Identify which cell holds the provided text, then report its (x, y) central coordinate. 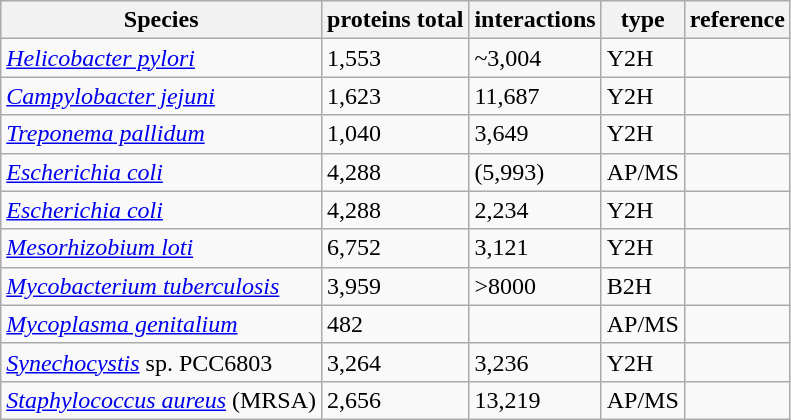
Mesorhizobium loti (162, 248)
6,752 (396, 248)
reference (737, 20)
3,264 (396, 362)
B2H (642, 286)
3,649 (535, 134)
Treponema pallidum (162, 134)
Mycobacterium tuberculosis (162, 286)
3,959 (396, 286)
proteins total (396, 20)
13,219 (535, 400)
2,656 (396, 400)
Species (162, 20)
Synechocystis sp. PCC6803 (162, 362)
2,234 (535, 210)
Campylobacter jejuni (162, 96)
Mycoplasma genitalium (162, 324)
1,040 (396, 134)
1,553 (396, 58)
1,623 (396, 96)
interactions (535, 20)
482 (396, 324)
Helicobacter pylori (162, 58)
Staphylococcus aureus (MRSA) (162, 400)
3,236 (535, 362)
~3,004 (535, 58)
11,687 (535, 96)
3,121 (535, 248)
>8000 (535, 286)
(5,993) (535, 172)
type (642, 20)
